Provide the (x, y) coordinate of the cell's center where the given text is located.  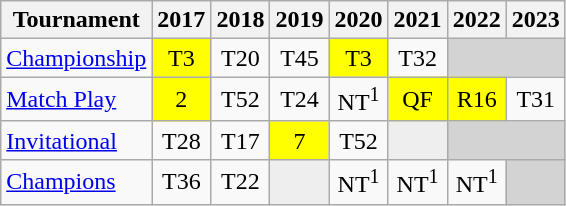
T45 (300, 58)
2021 (418, 20)
QF (418, 100)
T32 (418, 58)
T24 (300, 100)
Invitational (76, 140)
R16 (476, 100)
Championship (76, 58)
2 (182, 100)
T28 (182, 140)
2019 (300, 20)
Match Play (76, 100)
T17 (240, 140)
2023 (536, 20)
T20 (240, 58)
2022 (476, 20)
2018 (240, 20)
T36 (182, 182)
7 (300, 140)
T22 (240, 182)
Tournament (76, 20)
2020 (358, 20)
T31 (536, 100)
Champions (76, 182)
2017 (182, 20)
